Capture the cell that displays the provided text and extract its [X, Y] central coordinate. 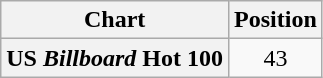
Chart [115, 20]
US Billboard Hot 100 [115, 58]
43 [276, 58]
Position [276, 20]
